Output the (x, y) coordinate of the center of the cell containing the given text.  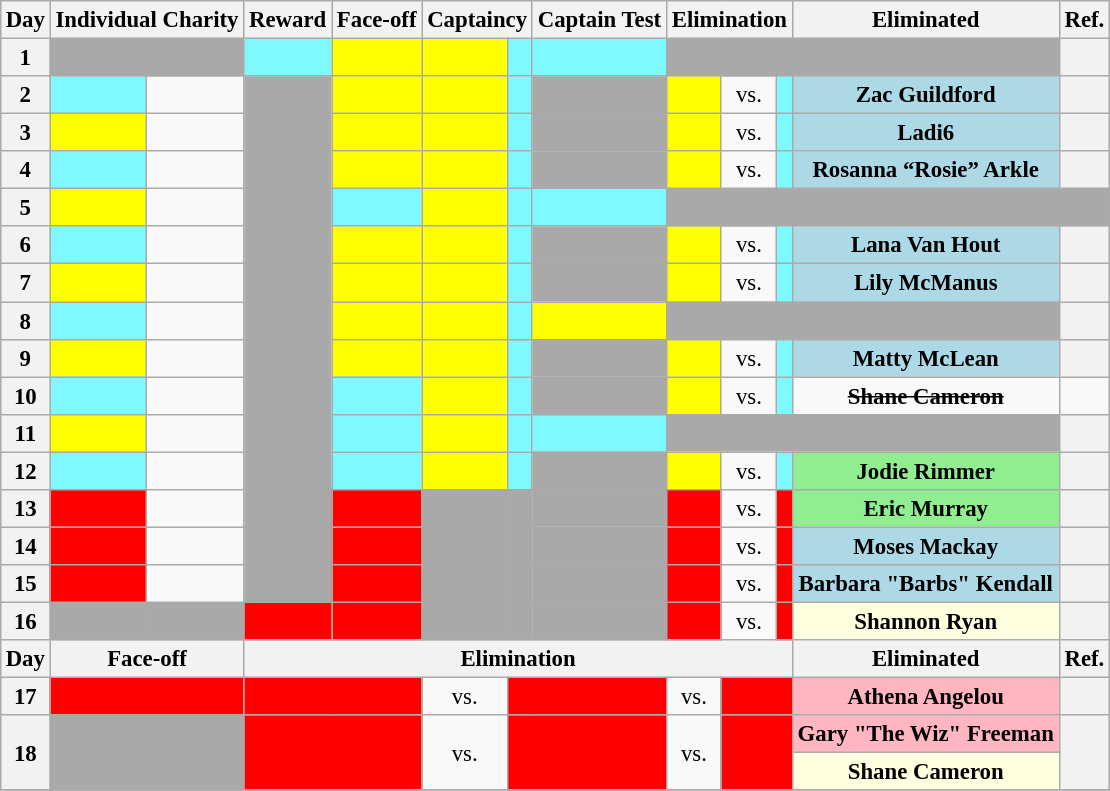
Captaincy (478, 20)
7 (25, 283)
11 (25, 433)
Eric Murray (926, 508)
Individual Charity (147, 20)
Captain Test (599, 20)
Rosanna “Rosie” Arkle (926, 170)
16 (25, 621)
Matty McLean (926, 358)
Zac Guildford (926, 95)
6 (25, 245)
9 (25, 358)
2 (25, 95)
Moses Mackay (926, 546)
1 (25, 57)
Lana Van Hout (926, 245)
10 (25, 396)
5 (25, 208)
3 (25, 133)
14 (25, 546)
15 (25, 584)
Athena Angelou (926, 696)
18 (25, 752)
Barbara "Barbs" Kendall (926, 584)
Gary "The Wiz" Freeman (926, 734)
Shannon Ryan (926, 621)
Ladi6 (926, 133)
8 (25, 321)
Lily McManus (926, 283)
12 (25, 471)
Jodie Rimmer (926, 471)
13 (25, 508)
Reward (288, 20)
17 (25, 696)
4 (25, 170)
